From the cell containing the given text, extract its center point as [X, Y] coordinate. 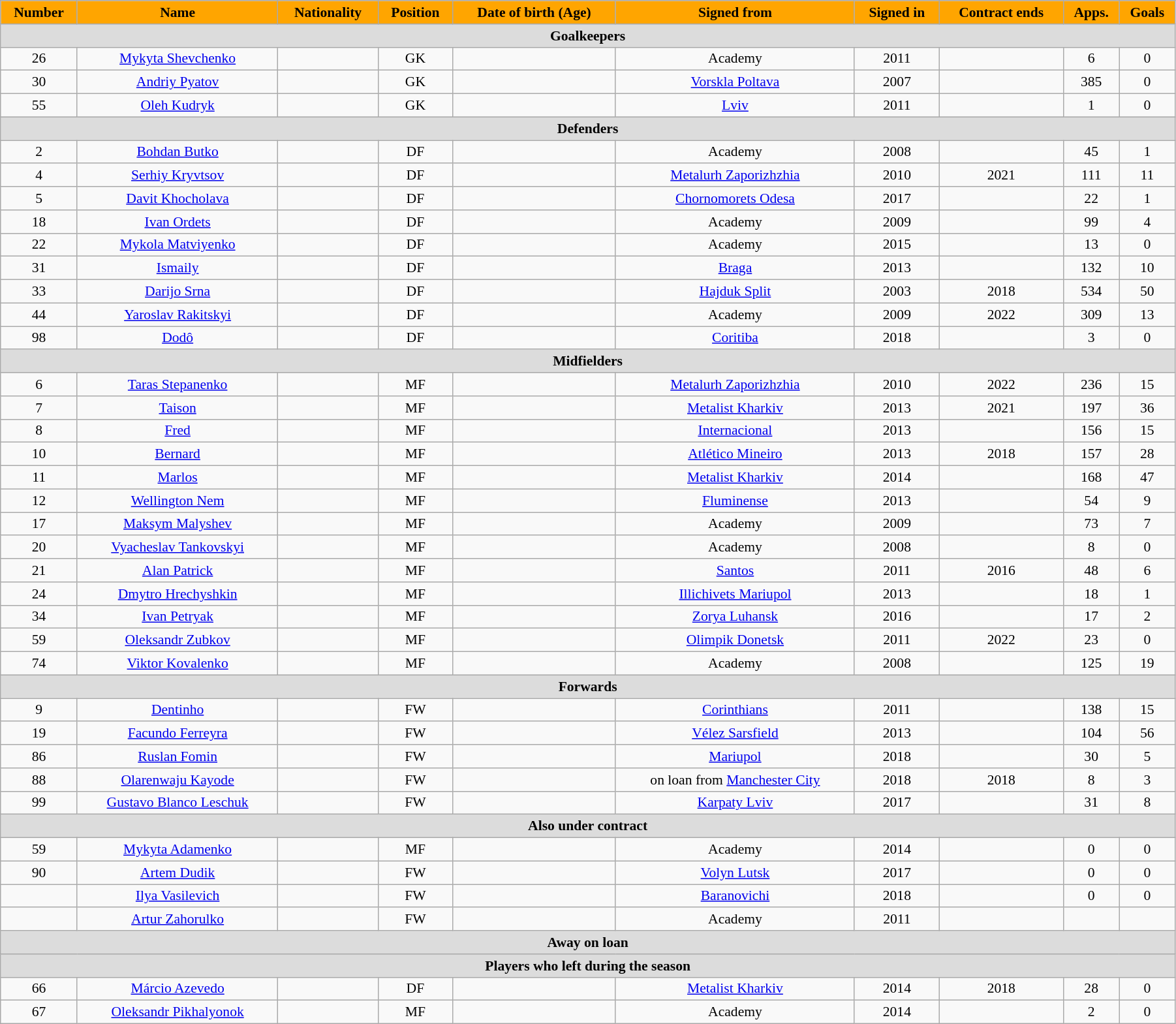
86 [39, 756]
Goals [1147, 12]
Yaroslav Rakitskyi [178, 315]
56 [1147, 734]
Corinthians [735, 710]
Players who left during the season [588, 966]
Ruslan Fomin [178, 756]
Position [415, 12]
Taison [178, 408]
98 [39, 338]
Márcio Azevedo [178, 989]
Coritiba [735, 338]
Darijo Srna [178, 292]
Wellington Nem [178, 501]
Hajduk Split [735, 292]
168 [1091, 478]
Oleh Kudryk [178, 106]
Forwards [588, 687]
Vélez Sarsfield [735, 734]
104 [1091, 734]
67 [39, 1012]
Midfielders [588, 362]
Mariupol [735, 756]
Mykyta Adamenko [178, 850]
Apps. [1091, 12]
34 [39, 617]
309 [1091, 315]
Name [178, 12]
132 [1091, 268]
74 [39, 664]
157 [1091, 454]
Serhiy Kryvtsov [178, 176]
Away on loan [588, 942]
Alan Patrick [178, 570]
45 [1091, 152]
Artur Zahorulko [178, 920]
50 [1147, 292]
Also under contract [588, 826]
47 [1147, 478]
Fluminense [735, 501]
66 [39, 989]
Ivan Petryak [178, 617]
Volyn Lutsk [735, 873]
73 [1091, 524]
Chornomorets Odesa [735, 198]
Signed in [897, 12]
Vorskla Poltava [735, 82]
Illichivets Mariupol [735, 594]
Dmytro Hrechyshkin [178, 594]
26 [39, 59]
Mykola Matviyenko [178, 245]
Mykyta Shevchenko [178, 59]
21 [39, 570]
Olimpik Donetsk [735, 640]
55 [39, 106]
Santos [735, 570]
Baranovichi [735, 896]
Dentinho [178, 710]
534 [1091, 292]
36 [1147, 408]
Dodô [178, 338]
Viktor Kovalenko [178, 664]
Vyacheslav Tankovskyi [178, 548]
54 [1091, 501]
88 [39, 780]
2003 [897, 292]
Marlos [178, 478]
Andriy Pyatov [178, 82]
Oleksandr Zubkov [178, 640]
Fred [178, 431]
Atlético Mineiro [735, 454]
Nationality [328, 12]
23 [1091, 640]
Facundo Ferreyra [178, 734]
138 [1091, 710]
385 [1091, 82]
197 [1091, 408]
236 [1091, 384]
2015 [897, 245]
Maksym Malyshev [178, 524]
Bohdan Butko [178, 152]
Karpaty Lviv [735, 803]
Braga [735, 268]
125 [1091, 664]
Date of birth (Age) [534, 12]
44 [39, 315]
111 [1091, 176]
12 [39, 501]
20 [39, 548]
Lviv [735, 106]
Number [39, 12]
Goalkeepers [588, 36]
Ivan Ordets [178, 222]
Olarenwaju Kayode [178, 780]
90 [39, 873]
Signed from [735, 12]
Davit Khocholava [178, 198]
Zorya Luhansk [735, 617]
Gustavo Blanco Leschuk [178, 803]
48 [1091, 570]
Contract ends [1001, 12]
2007 [897, 82]
Oleksandr Pikhalyonok [178, 1012]
Artem Dudik [178, 873]
Bernard [178, 454]
Internacional [735, 431]
Taras Stepanenko [178, 384]
33 [39, 292]
156 [1091, 431]
Defenders [588, 129]
on loan from Manchester City [735, 780]
24 [39, 594]
Ismaily [178, 268]
Ilya Vasilevich [178, 896]
